Return the (X, Y) coordinate for the center point of the cell that contains the specified text.  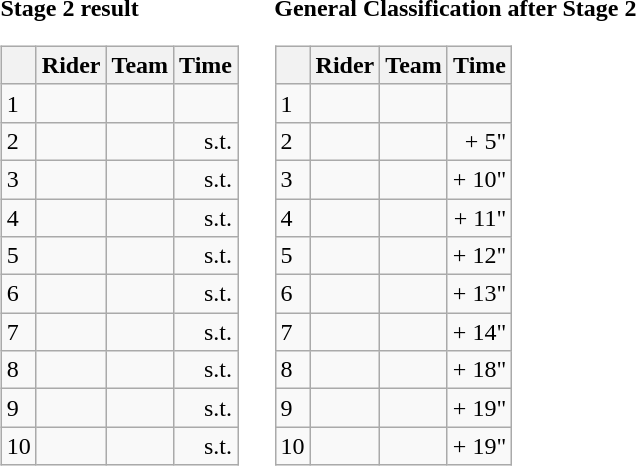
+ 11" (479, 217)
+ 14" (479, 332)
+ 18" (479, 370)
+ 5" (479, 141)
+ 10" (479, 179)
+ 13" (479, 294)
+ 12" (479, 256)
